Extract the [X, Y] coordinate from the center of the cell holding the provided text.  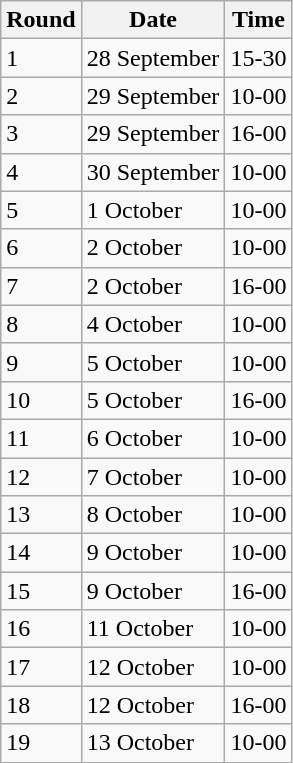
13 October [153, 743]
1 [41, 58]
1 October [153, 210]
4 October [153, 324]
6 October [153, 438]
8 October [153, 515]
13 [41, 515]
15 [41, 591]
16 [41, 629]
18 [41, 705]
14 [41, 553]
28 September [153, 58]
2 [41, 96]
Date [153, 20]
11 [41, 438]
6 [41, 248]
4 [41, 172]
Round [41, 20]
5 [41, 210]
7 October [153, 477]
Time [258, 20]
9 [41, 362]
10 [41, 400]
8 [41, 324]
7 [41, 286]
17 [41, 667]
15-30 [258, 58]
3 [41, 134]
12 [41, 477]
19 [41, 743]
30 September [153, 172]
11 October [153, 629]
